Identify which cell holds the provided text, then report its [x, y] central coordinate. 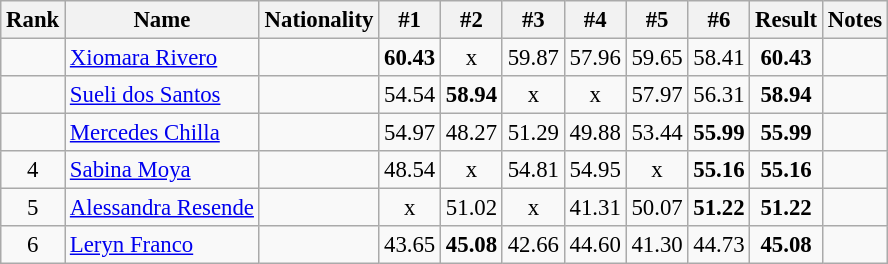
48.54 [410, 170]
6 [33, 245]
5 [33, 208]
53.44 [657, 133]
50.07 [657, 208]
44.60 [595, 245]
48.27 [472, 133]
#5 [657, 20]
42.66 [533, 245]
Sabina Moya [162, 170]
4 [33, 170]
Rank [33, 20]
41.30 [657, 245]
54.97 [410, 133]
Alessandra Resende [162, 208]
57.97 [657, 95]
Xiomara Rivero [162, 58]
Result [786, 20]
#3 [533, 20]
51.02 [472, 208]
41.31 [595, 208]
43.65 [410, 245]
Leryn Franco [162, 245]
54.54 [410, 95]
49.88 [595, 133]
56.31 [719, 95]
Nationality [318, 20]
#1 [410, 20]
Notes [854, 20]
Mercedes Chilla [162, 133]
#4 [595, 20]
#6 [719, 20]
54.81 [533, 170]
58.41 [719, 58]
59.65 [657, 58]
57.96 [595, 58]
54.95 [595, 170]
Sueli dos Santos [162, 95]
#2 [472, 20]
51.29 [533, 133]
44.73 [719, 245]
59.87 [533, 58]
Name [162, 20]
